Pinpoint the cell where the given text exists, returning its (x, y) midpoint coordinate. 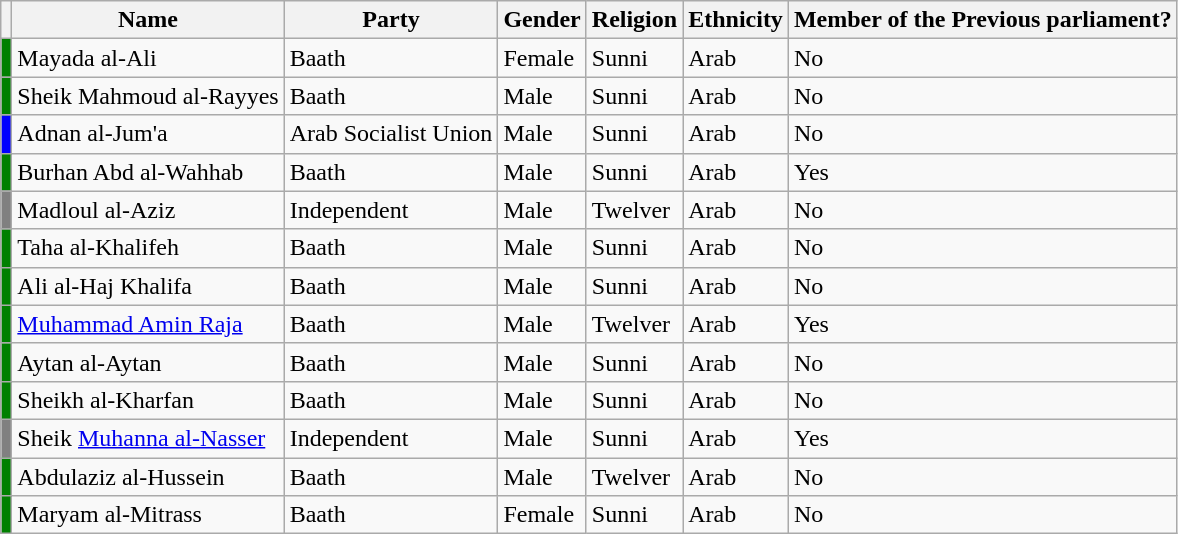
Burhan Abd al-Wahhab (148, 172)
Ethnicity (736, 20)
Ali al-Haj Khalifa (148, 286)
Adnan al-Jum'a (148, 134)
Member of the Previous parliament? (982, 20)
Sheik Muhanna al-Nasser (148, 438)
Sheikh al-Kharfan (148, 400)
Gender (542, 20)
Mayada al-Ali (148, 58)
Religion (634, 20)
Name (148, 20)
Arab Socialist Union (391, 134)
Abdulaziz al-Hussein (148, 477)
Taha al-Khalifeh (148, 248)
Aytan al-Aytan (148, 362)
Madloul al-Aziz (148, 210)
Party (391, 20)
Sheik Mahmoud al-Rayyes (148, 96)
Muhammad Amin Raja (148, 324)
Maryam al-Mitrass (148, 515)
